Search for the cell housing the specified text and yield its (X, Y) center coordinate. 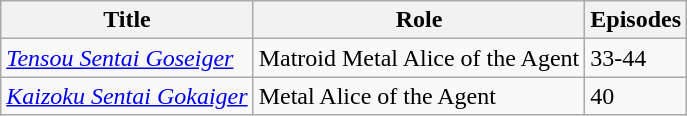
40 (636, 96)
Episodes (636, 20)
Metal Alice of the Agent (419, 96)
33-44 (636, 58)
Matroid Metal Alice of the Agent (419, 58)
Tensou Sentai Goseiger (127, 58)
Title (127, 20)
Kaizoku Sentai Gokaiger (127, 96)
Role (419, 20)
